Scan for the cell matching the given text and deliver its [X, Y] coordinate at center. 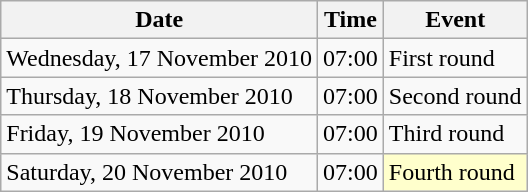
Event [455, 20]
Date [160, 20]
Friday, 19 November 2010 [160, 134]
Thursday, 18 November 2010 [160, 96]
Wednesday, 17 November 2010 [160, 58]
Third round [455, 134]
Second round [455, 96]
First round [455, 58]
Saturday, 20 November 2010 [160, 172]
Fourth round [455, 172]
Time [351, 20]
